Search for the cell housing the specified text and yield its (X, Y) center coordinate. 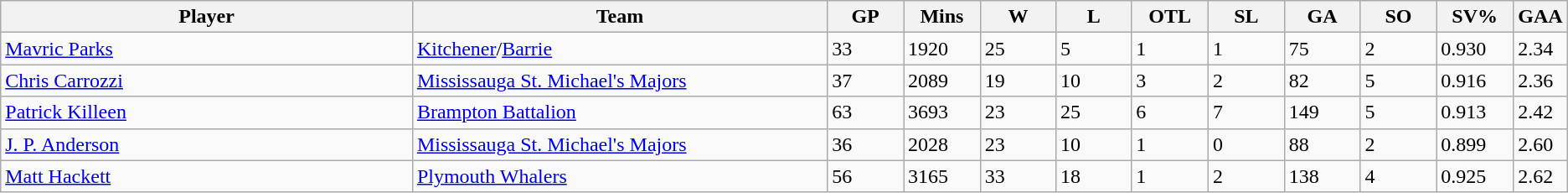
3165 (941, 176)
Mins (941, 17)
149 (1322, 112)
0.899 (1475, 144)
82 (1322, 81)
Matt Hackett (207, 176)
0 (1246, 144)
56 (866, 176)
Patrick Killeen (207, 112)
37 (866, 81)
Team (620, 17)
75 (1322, 49)
2.36 (1541, 81)
SL (1246, 17)
2089 (941, 81)
2.60 (1541, 144)
GAA (1541, 17)
J. P. Anderson (207, 144)
2.34 (1541, 49)
Mavric Parks (207, 49)
138 (1322, 176)
18 (1094, 176)
6 (1170, 112)
GP (866, 17)
L (1094, 17)
OTL (1170, 17)
W (1018, 17)
19 (1018, 81)
63 (866, 112)
SO (1399, 17)
Chris Carrozzi (207, 81)
GA (1322, 17)
0.930 (1475, 49)
0.913 (1475, 112)
7 (1246, 112)
0.916 (1475, 81)
Kitchener/Barrie (620, 49)
1920 (941, 49)
0.925 (1475, 176)
2.62 (1541, 176)
2028 (941, 144)
3 (1170, 81)
88 (1322, 144)
36 (866, 144)
3693 (941, 112)
Plymouth Whalers (620, 176)
2.42 (1541, 112)
SV% (1475, 17)
Brampton Battalion (620, 112)
Player (207, 17)
4 (1399, 176)
